For the text-containing cell, return its midpoint in [x, y] coordinate format. 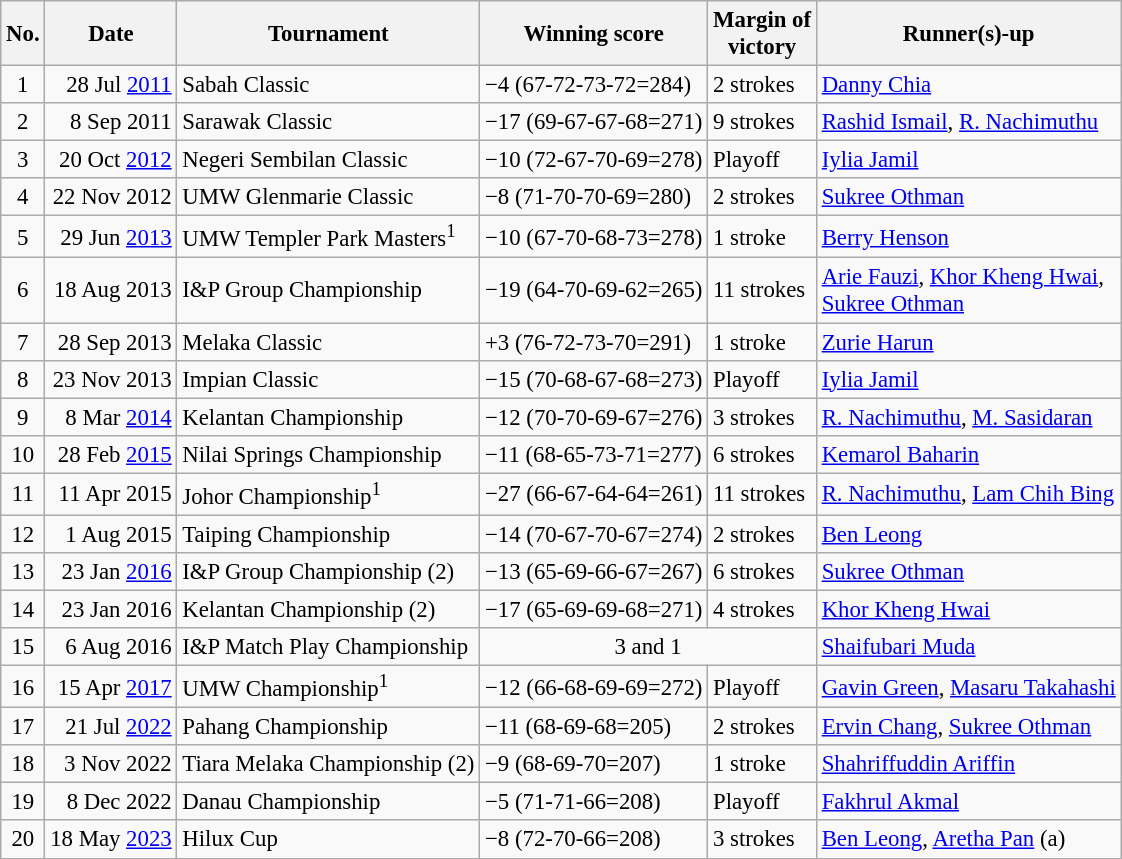
Ben Leong [968, 534]
28 Jul 2011 [111, 85]
18 [23, 764]
20 Oct 2012 [111, 160]
UMW Championship1 [328, 687]
−11 (68-69-68=205) [594, 727]
Nilai Springs Championship [328, 454]
−4 (67-72-73-72=284) [594, 85]
Negeri Sembilan Classic [328, 160]
14 [23, 609]
−10 (72-67-70-69=278) [594, 160]
20 [23, 840]
Zurie Harun [968, 342]
R. Nachimuthu, M. Sasidaran [968, 417]
−19 (64-70-69-62=265) [594, 290]
−15 (70-68-67-68=273) [594, 379]
8 Sep 2011 [111, 122]
3 [23, 160]
Tiara Melaka Championship (2) [328, 764]
Tournament [328, 34]
−10 (67-70-68-73=278) [594, 237]
28 Feb 2015 [111, 454]
6 [23, 290]
Johor Championship1 [328, 494]
19 [23, 802]
1 [23, 85]
Shahriffuddin Ariffin [968, 764]
Gavin Green, Masaru Takahashi [968, 687]
UMW Templer Park Masters1 [328, 237]
Danny Chia [968, 85]
−5 (71-71-66=208) [594, 802]
Kelantan Championship [328, 417]
15 Apr 2017 [111, 687]
Rashid Ismail, R. Nachimuthu [968, 122]
15 [23, 647]
Sabah Classic [328, 85]
9 [23, 417]
5 [23, 237]
8 [23, 379]
UMW Glenmarie Classic [328, 197]
23 Nov 2013 [111, 379]
18 May 2023 [111, 840]
Impian Classic [328, 379]
−13 (65-69-66-67=267) [594, 572]
I&P Group Championship (2) [328, 572]
I&P Match Play Championship [328, 647]
No. [23, 34]
−12 (70-70-69-67=276) [594, 417]
8 Dec 2022 [111, 802]
9 strokes [762, 122]
Kelantan Championship (2) [328, 609]
Khor Kheng Hwai [968, 609]
Fakhrul Akmal [968, 802]
Margin ofvictory [762, 34]
7 [23, 342]
Arie Fauzi, Khor Kheng Hwai, Sukree Othman [968, 290]
Ervin Chang, Sukree Othman [968, 727]
Taiping Championship [328, 534]
22 Nov 2012 [111, 197]
Sarawak Classic [328, 122]
3 and 1 [648, 647]
−8 (71-70-70-69=280) [594, 197]
+3 (76-72-73-70=291) [594, 342]
4 [23, 197]
12 [23, 534]
10 [23, 454]
Shaifubari Muda [968, 647]
28 Sep 2013 [111, 342]
Ben Leong, Aretha Pan (a) [968, 840]
29 Jun 2013 [111, 237]
Berry Henson [968, 237]
Winning score [594, 34]
−12 (66-68-69-69=272) [594, 687]
−17 (65-69-69-68=271) [594, 609]
−9 (68-69-70=207) [594, 764]
Danau Championship [328, 802]
I&P Group Championship [328, 290]
−14 (70-67-70-67=274) [594, 534]
16 [23, 687]
Melaka Classic [328, 342]
Runner(s)-up [968, 34]
11 [23, 494]
R. Nachimuthu, Lam Chih Bing [968, 494]
4 strokes [762, 609]
6 Aug 2016 [111, 647]
18 Aug 2013 [111, 290]
3 Nov 2022 [111, 764]
17 [23, 727]
21 Jul 2022 [111, 727]
Hilux Cup [328, 840]
−11 (68-65-73-71=277) [594, 454]
Date [111, 34]
−17 (69-67-67-68=271) [594, 122]
−8 (72-70-66=208) [594, 840]
2 [23, 122]
1 Aug 2015 [111, 534]
8 Mar 2014 [111, 417]
11 Apr 2015 [111, 494]
13 [23, 572]
Kemarol Baharin [968, 454]
Pahang Championship [328, 727]
−27 (66-67-64-64=261) [594, 494]
